Output the (x, y) coordinate of the center of the cell containing the given text.  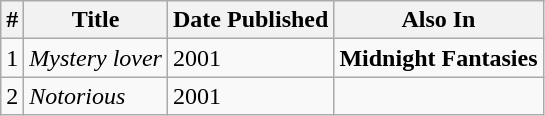
Midnight Fantasies (438, 58)
Also In (438, 20)
1 (12, 58)
Notorious (96, 96)
Mystery lover (96, 58)
Title (96, 20)
# (12, 20)
Date Published (250, 20)
2 (12, 96)
